Scan for the cell matching the given text and deliver its (X, Y) coordinate at center. 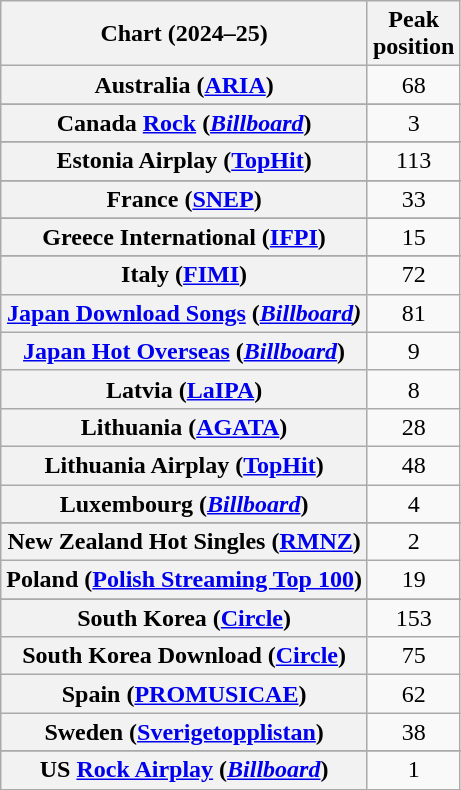
2 (413, 542)
Spain (PROMUSICAE) (184, 694)
Lithuania Airplay (TopHit) (184, 465)
Poland (Polish Streaming Top 100) (184, 580)
19 (413, 580)
68 (413, 85)
Peakposition (413, 34)
4 (413, 503)
Australia (ARIA) (184, 85)
72 (413, 275)
Chart (2024–25) (184, 34)
62 (413, 694)
South Korea Download (Circle) (184, 656)
Sweden (Sverigetopplistan) (184, 732)
75 (413, 656)
28 (413, 427)
153 (413, 618)
Japan Hot Overseas (Billboard) (184, 351)
113 (413, 161)
South Korea (Circle) (184, 618)
Greece International (IFPI) (184, 237)
48 (413, 465)
Estonia Airplay (TopHit) (184, 161)
New Zealand Hot Singles (RMNZ) (184, 542)
Latvia (LaIPA) (184, 389)
8 (413, 389)
Lithuania (AGATA) (184, 427)
9 (413, 351)
Luxembourg (Billboard) (184, 503)
Japan Download Songs (Billboard) (184, 313)
15 (413, 237)
US Rock Airplay (Billboard) (184, 770)
1 (413, 770)
38 (413, 732)
33 (413, 199)
3 (413, 123)
Italy (FIMI) (184, 275)
France (SNEP) (184, 199)
81 (413, 313)
Canada Rock (Billboard) (184, 123)
